Return (X, Y) of the center of cell containing provided text 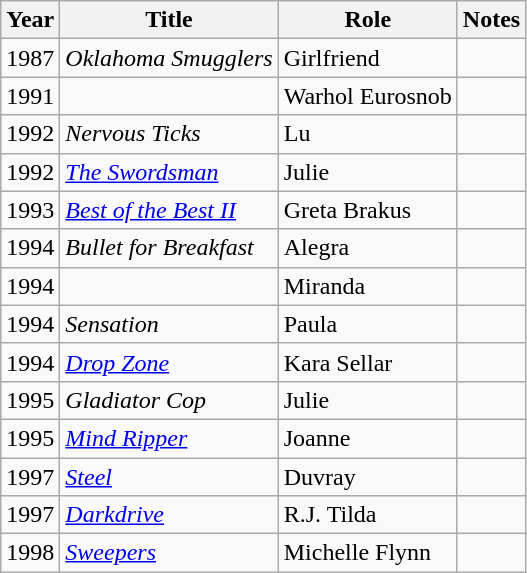
Notes (491, 20)
Mind Ripper (169, 438)
Alegra (368, 248)
Miranda (368, 286)
Paula (368, 324)
Best of the Best II (169, 210)
Sensation (169, 324)
Kara Sellar (368, 362)
Lu (368, 134)
Sweepers (169, 553)
Oklahoma Smugglers (169, 58)
1993 (30, 210)
R.J. Tilda (368, 515)
Michelle Flynn (368, 553)
Darkdrive (169, 515)
Bullet for Breakfast (169, 248)
Year (30, 20)
1987 (30, 58)
The Swordsman (169, 172)
Warhol Eurosnob (368, 96)
Duvray (368, 477)
Title (169, 20)
Girlfriend (368, 58)
Steel (169, 477)
Drop Zone (169, 362)
1998 (30, 553)
1991 (30, 96)
Joanne (368, 438)
Gladiator Cop (169, 400)
Nervous Ticks (169, 134)
Greta Brakus (368, 210)
Role (368, 20)
